Pinpoint the cell where the given text exists, returning its (X, Y) midpoint coordinate. 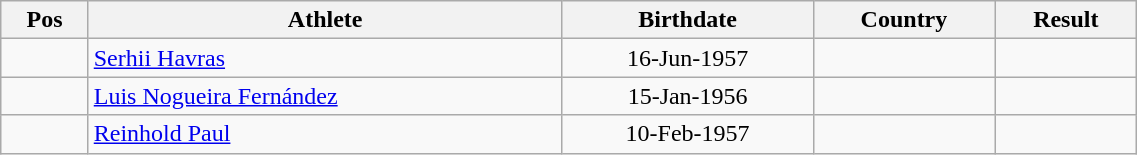
Country (904, 20)
Birthdate (688, 20)
Result (1066, 20)
Reinhold Paul (325, 134)
10-Feb-1957 (688, 134)
Luis Nogueira Fernández (325, 96)
16-Jun-1957 (688, 58)
15-Jan-1956 (688, 96)
Athlete (325, 20)
Serhii Havras (325, 58)
Pos (44, 20)
